Identify which cell holds the provided text, then report its [x, y] central coordinate. 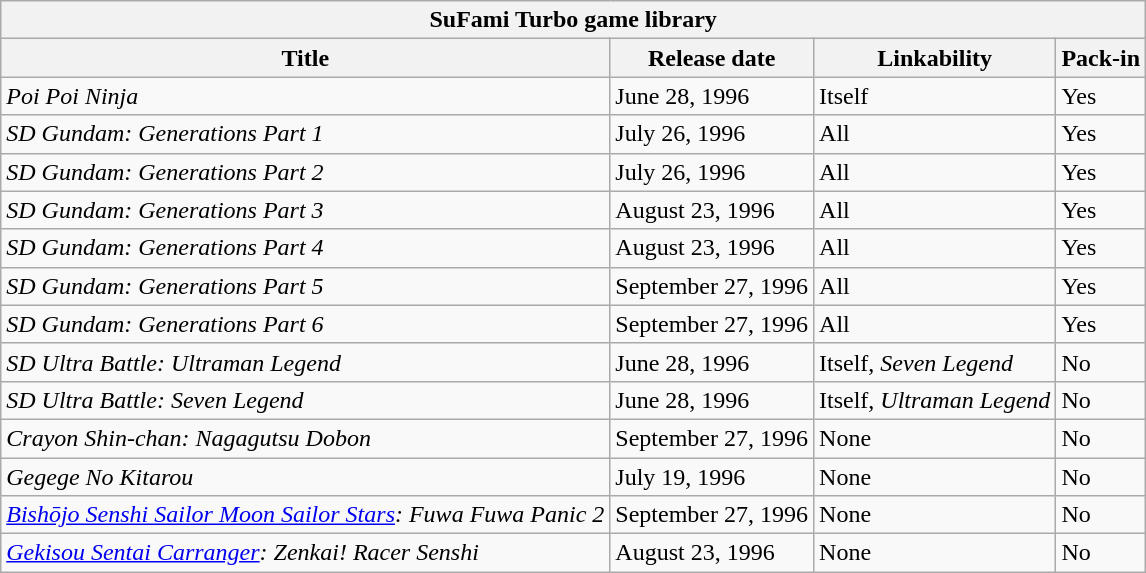
Poi Poi Ninja [306, 96]
Release date [712, 58]
Itself, Ultraman Legend [935, 400]
Gekisou Sentai Carranger: Zenkai! Racer Senshi [306, 553]
SD Gundam: Generations Part 5 [306, 286]
Title [306, 58]
Bishōjo Senshi Sailor Moon Sailor Stars: Fuwa Fuwa Panic 2 [306, 515]
SD Gundam: Generations Part 3 [306, 210]
Linkability [935, 58]
SD Gundam: Generations Part 1 [306, 134]
Pack-in [1101, 58]
SD Ultra Battle: Seven Legend [306, 400]
SD Gundam: Generations Part 2 [306, 172]
SD Ultra Battle: Ultraman Legend [306, 362]
Itself, Seven Legend [935, 362]
Itself [935, 96]
SD Gundam: Generations Part 6 [306, 324]
Gegege No Kitarou [306, 477]
SD Gundam: Generations Part 4 [306, 248]
SuFami Turbo game library [574, 20]
Crayon Shin-chan: Nagagutsu Dobon [306, 438]
July 19, 1996 [712, 477]
